Detect which cell encompasses the target text, then output its (X, Y) center coordinate. 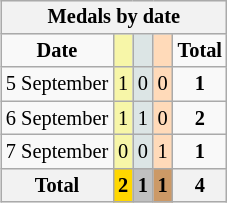
7 September (57, 152)
5 September (57, 84)
4 (200, 185)
Date (57, 51)
Medals by date (114, 17)
6 September (57, 118)
